Locate the cell with the specified text and output its [X, Y] center coordinate. 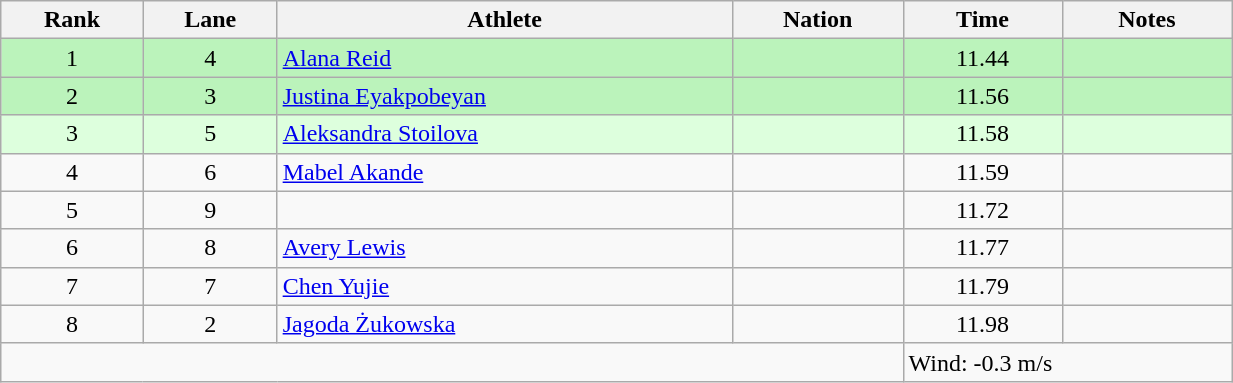
Jagoda Żukowska [504, 324]
11.56 [982, 96]
Nation [818, 20]
1 [72, 58]
Mabel Akande [504, 172]
11.79 [982, 286]
Chen Yujie [504, 286]
11.77 [982, 248]
Alana Reid [504, 58]
Avery Lewis [504, 248]
Lane [210, 20]
11.44 [982, 58]
11.58 [982, 134]
Time [982, 20]
11.72 [982, 210]
Rank [72, 20]
11.98 [982, 324]
Athlete [504, 20]
Aleksandra Stoilova [504, 134]
Wind: -0.3 m/s [1068, 362]
9 [210, 210]
11.59 [982, 172]
Notes [1147, 20]
Justina Eyakpobeyan [504, 96]
